From the cell containing the given text, extract its center point as [X, Y] coordinate. 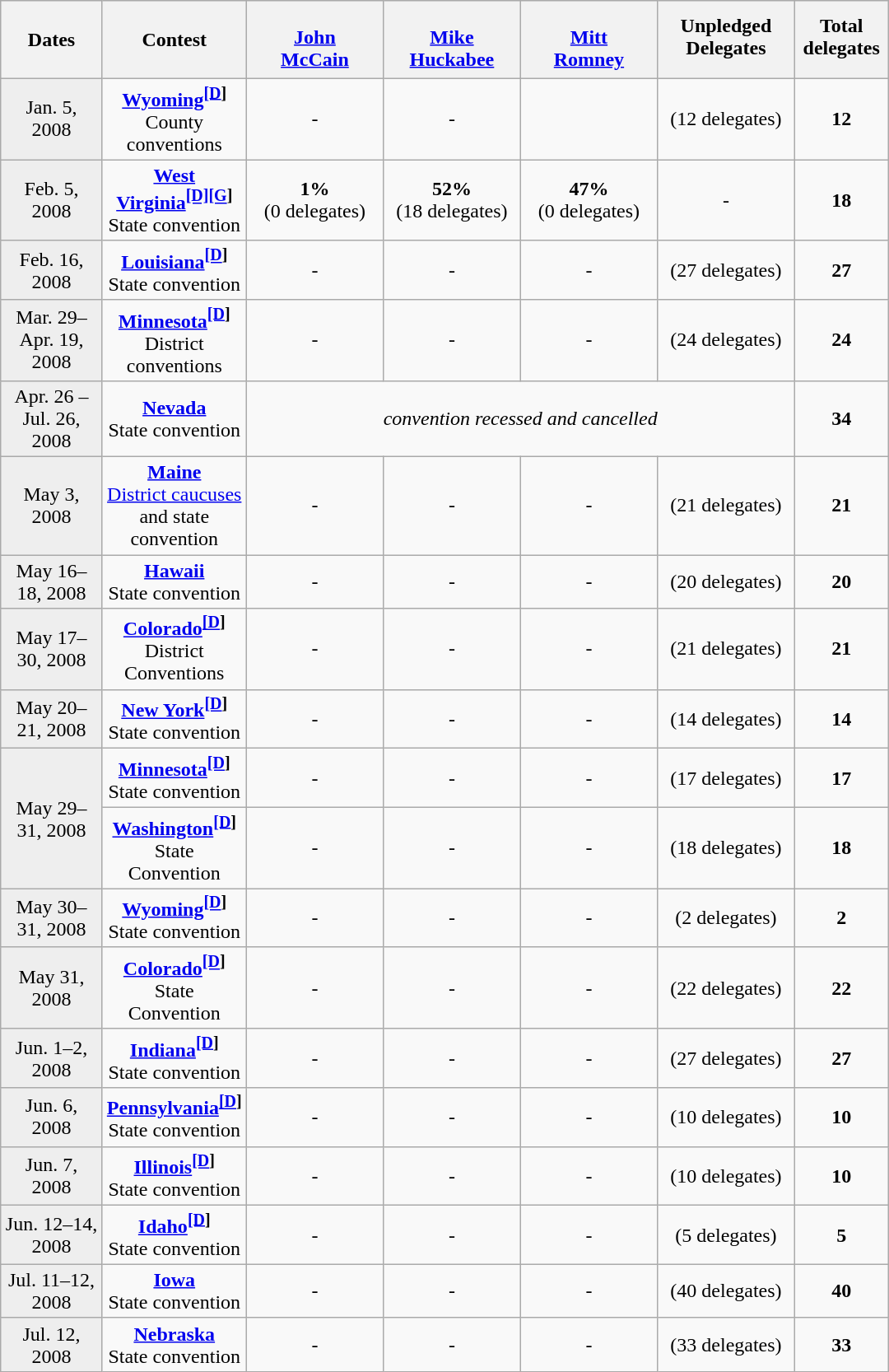
Jul. 12, 2008 [52, 1344]
New York[D]State convention [175, 719]
May 20–21, 2008 [52, 719]
Washington[D]State Convention [175, 848]
Apr. 26 – Jul. 26, 2008 [52, 418]
17 [841, 778]
(22 delegates) [726, 988]
May 29–31, 2008 [52, 819]
May 17–30, 2008 [52, 649]
May 3, 2008 [52, 506]
Jun. 12–14, 2008 [52, 1235]
(40 delegates) [726, 1291]
1%(0 delegates) [314, 201]
5 [841, 1235]
JohnMcCain [314, 40]
Louisiana[D]State convention [175, 270]
May 31, 2008 [52, 988]
(14 delegates) [726, 719]
22 [841, 988]
Contest [175, 40]
NebraskaState convention [175, 1344]
14 [841, 719]
34 [841, 418]
Illinois[D]State convention [175, 1176]
Idaho[D]State convention [175, 1235]
(20 delegates) [726, 581]
Feb. 16, 2008 [52, 270]
MaineDistrict caucuses and state convention [175, 506]
33 [841, 1344]
Feb. 5, 2008 [52, 201]
Wyoming[D]County conventions [175, 119]
Colorado[D]State Convention [175, 988]
May 16–18, 2008 [52, 581]
Wyoming[D]State convention [175, 918]
(17 delegates) [726, 778]
2 [841, 918]
Minnesota[D]District conventions [175, 341]
Jun. 6, 2008 [52, 1118]
(24 delegates) [726, 341]
Mar. 29–Apr. 19, 2008 [52, 341]
Indiana[D]State convention [175, 1058]
Unpledged Delegates [726, 40]
(33 delegates) [726, 1344]
NevadaState convention [175, 418]
47%(0 delegates) [589, 201]
IowaState convention [175, 1291]
12 [841, 119]
52%(18 delegates) [452, 201]
Jun. 1–2, 2008 [52, 1058]
40 [841, 1291]
20 [841, 581]
(18 delegates) [726, 848]
MittRomney [589, 40]
Minnesota[D]State convention [175, 778]
convention recessed and cancelled [520, 418]
Pennsylvania[D]State convention [175, 1118]
Dates [52, 40]
Jan. 5, 2008 [52, 119]
Colorado[D]District Conventions [175, 649]
MikeHuckabee [452, 40]
Jul. 11–12, 2008 [52, 1291]
(2 delegates) [726, 918]
Jun. 7, 2008 [52, 1176]
(12 delegates) [726, 119]
(5 delegates) [726, 1235]
HawaiiState convention [175, 581]
24 [841, 341]
Total delegates [841, 40]
West Virginia[D][G]State convention [175, 201]
May 30–31, 2008 [52, 918]
